Pinpoint the cell where the given text exists, returning its [X, Y] midpoint coordinate. 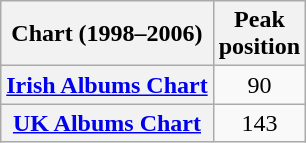
Irish Albums Chart [107, 85]
Chart (1998–2006) [107, 34]
UK Albums Chart [107, 123]
Peakposition [259, 34]
143 [259, 123]
90 [259, 85]
